Detect which cell encompasses the target text, then output its (x, y) center coordinate. 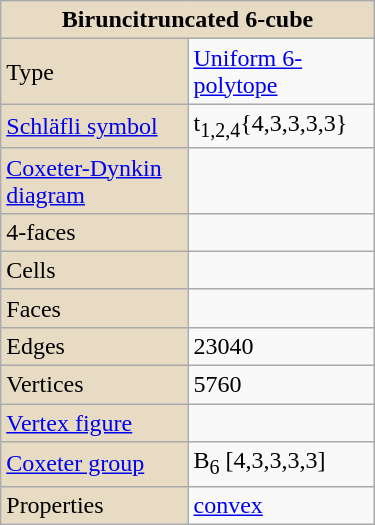
Uniform 6-polytope (281, 72)
Type (94, 72)
Coxeter group (94, 464)
convex (281, 505)
Vertex figure (94, 423)
4-faces (94, 232)
Edges (94, 346)
Properties (94, 505)
Faces (94, 308)
Cells (94, 270)
Schläfli symbol (94, 126)
B6 [4,3,3,3,3] (281, 464)
Vertices (94, 385)
5760 (281, 385)
23040 (281, 346)
Biruncitruncated 6-cube (188, 20)
Coxeter-Dynkin diagram (94, 180)
t1,2,4{4,3,3,3,3} (281, 126)
